Search for the cell housing the specified text and yield its (X, Y) center coordinate. 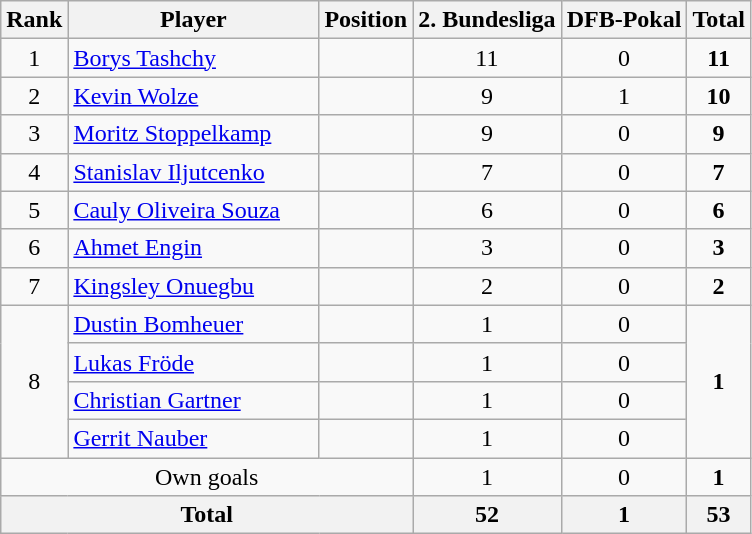
Position (366, 20)
Ahmet Engin (194, 248)
Stanislav Iljutcenko (194, 172)
Rank (34, 20)
Lukas Fröde (194, 362)
Kingsley Onuegbu (194, 286)
DFB-Pokal (624, 20)
53 (719, 515)
Player (194, 20)
Borys Tashchy (194, 58)
5 (34, 210)
Cauly Oliveira Souza (194, 210)
Own goals (207, 477)
10 (719, 96)
Moritz Stoppelkamp (194, 134)
52 (487, 515)
8 (34, 381)
Kevin Wolze (194, 96)
4 (34, 172)
Christian Gartner (194, 400)
2. Bundesliga (487, 20)
Dustin Bomheuer (194, 324)
Gerrit Nauber (194, 438)
